Locate the cell with the specified text and output its [x, y] center coordinate. 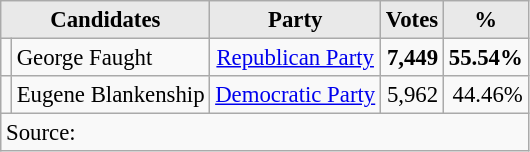
Candidates [106, 20]
55.54% [486, 58]
5,962 [412, 95]
Republican Party [296, 58]
Democratic Party [296, 95]
7,449 [412, 58]
George Faught [110, 58]
Votes [412, 20]
44.46% [486, 95]
Party [296, 20]
Eugene Blankenship [110, 95]
% [486, 20]
Source: [264, 133]
